Provide the [X, Y] coordinate of the cell's center where the given text is located.  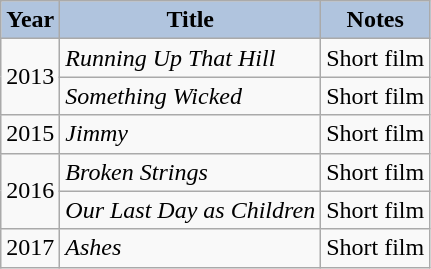
2013 [30, 77]
2015 [30, 134]
Our Last Day as Children [190, 210]
Something Wicked [190, 96]
2016 [30, 191]
Title [190, 20]
Ashes [190, 248]
2017 [30, 248]
Running Up That Hill [190, 58]
Jimmy [190, 134]
Year [30, 20]
Broken Strings [190, 172]
Notes [376, 20]
